Pinpoint the cell where the given text exists, returning its [X, Y] midpoint coordinate. 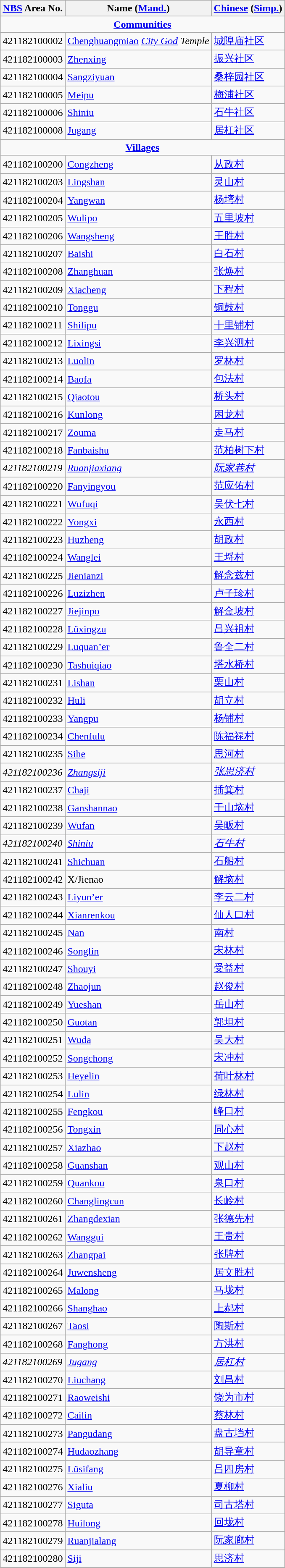
Ganshannao [138, 808]
Wufuqi [138, 504]
421182100269 [33, 1362]
仙人口村 [248, 915]
421182100224 [33, 558]
胡立村 [248, 700]
421182100237 [33, 790]
Xianrenkou [138, 915]
Sangziyuan [138, 77]
同心村 [248, 1130]
Lüxingzu [138, 629]
五里坡村 [248, 218]
421182100209 [33, 290]
鲁全二村 [248, 648]
张德先村 [248, 1219]
Qiaotou [138, 397]
解念兹村 [248, 575]
马垅村 [248, 1291]
Wufan [138, 826]
Shouyi [138, 969]
Lishan [138, 683]
城隍庙社区 [248, 41]
421182100273 [33, 1434]
Chenfulu [138, 737]
Sihe [138, 754]
421182100003 [33, 59]
Luzizhen [138, 594]
421182100276 [33, 1487]
Malong [138, 1291]
王埒村 [248, 558]
421182100225 [33, 575]
Siji [138, 1559]
卢子珍村 [248, 594]
NBS Area No. [33, 8]
421182100226 [33, 594]
张焕村 [248, 272]
观山村 [248, 1166]
振兴社区 [248, 59]
王胜村 [248, 236]
421182100245 [33, 933]
Quankou [138, 1183]
绿林村 [248, 1094]
Songlin [138, 951]
十里铺村 [248, 325]
长岭村 [248, 1201]
421182100274 [33, 1451]
Wanggui [138, 1237]
Shilipu [138, 325]
Lixingsi [138, 343]
421182100247 [33, 969]
421182100208 [33, 272]
杨塆村 [248, 200]
Wanglei [138, 558]
Xiacheng [138, 290]
泉口村 [248, 1183]
421182100220 [33, 486]
421182100240 [33, 844]
Wulipo [138, 218]
灵山村 [248, 182]
X/Jienao [138, 879]
思济村 [248, 1559]
421182100204 [33, 200]
421182100255 [33, 1112]
吕四房村 [248, 1469]
421182100270 [33, 1380]
吴畈村 [248, 826]
421182100215 [33, 397]
Fanbaishu [138, 450]
Wangsheng [138, 236]
Fanyingyou [138, 486]
421182100262 [33, 1237]
Yangpu [138, 719]
Juwensheng [138, 1272]
Communities [142, 24]
421182100241 [33, 862]
Xiazhao [138, 1147]
Yongxi [138, 522]
司古塔村 [248, 1505]
Zhaojun [138, 987]
Zhangsiji [138, 772]
李云二村 [248, 897]
421182100257 [33, 1147]
421182100230 [33, 665]
蔡林村 [248, 1416]
胡导章村 [248, 1451]
Taosi [138, 1326]
421182100222 [33, 522]
Shanghao [138, 1308]
421182100275 [33, 1469]
421182100261 [33, 1219]
Fanghong [138, 1344]
421182100246 [33, 951]
421182100248 [33, 987]
421182100244 [33, 915]
栗山村 [248, 683]
421182100232 [33, 700]
Chaji [138, 790]
岳山村 [248, 1004]
Huilong [138, 1523]
421182100249 [33, 1004]
421182100277 [33, 1505]
张思济村 [248, 772]
解金坡村 [248, 611]
Songchong [138, 1058]
421182100217 [33, 433]
宋林村 [248, 951]
Congzheng [138, 165]
石牛社区 [248, 113]
421182100200 [33, 165]
421182100205 [33, 218]
Nan [138, 933]
421182100219 [33, 469]
421182100280 [33, 1559]
421182100253 [33, 1076]
Zhanghuan [138, 272]
Xialiu [138, 1487]
Raoweishi [138, 1398]
Cailin [138, 1416]
Guotan [138, 1022]
Zhangdexian [138, 1219]
Changlingcun [138, 1201]
421182100250 [33, 1022]
Chinese (Simp.) [248, 8]
Chenghuangmiao City God Temple [138, 41]
Huli [138, 700]
赵俊村 [248, 987]
石牛村 [248, 844]
石船村 [248, 862]
Lingshan [138, 182]
思河村 [248, 754]
从政村 [248, 165]
421182100278 [33, 1523]
夏柳村 [248, 1487]
421182100239 [33, 826]
421182100005 [33, 95]
Luquan’er [138, 648]
Luolin [138, 361]
张牌村 [248, 1255]
Meipu [138, 95]
421182100008 [33, 131]
Villages [142, 147]
421182100260 [33, 1201]
Huzheng [138, 540]
421182100267 [33, 1326]
Lulin [138, 1094]
桑梓园社区 [248, 77]
梅浦社区 [248, 95]
421182100268 [33, 1344]
Hudaozhang [138, 1451]
峰口村 [248, 1112]
421182100228 [33, 629]
Baishi [138, 254]
421182100264 [33, 1272]
干山垴村 [248, 808]
吴伏七村 [248, 504]
宋冲村 [248, 1058]
421182100231 [33, 683]
范柏树下村 [248, 450]
421182100243 [33, 897]
421182100236 [33, 772]
421182100235 [33, 754]
421182100207 [33, 254]
421182100242 [33, 879]
Tashuiqiao [138, 665]
Kunlong [138, 415]
Pangudang [138, 1434]
受益村 [248, 969]
Zouma [138, 433]
包法村 [248, 379]
421182100251 [33, 1041]
Yangwan [138, 200]
范应佑村 [248, 486]
421182100271 [33, 1398]
421182100256 [33, 1130]
421182100002 [33, 41]
南村 [248, 933]
Lüsifang [138, 1469]
解垴村 [248, 879]
走马村 [248, 433]
居杠村 [248, 1362]
Ruanjialang [138, 1541]
Name (Mand.) [138, 8]
Tonggu [138, 307]
铜鼓村 [248, 307]
桥头村 [248, 397]
Heyelin [138, 1076]
421182100238 [33, 808]
塔水桥村 [248, 665]
421182100263 [33, 1255]
居杠社区 [248, 131]
421182100266 [33, 1308]
421182100272 [33, 1416]
421182100259 [33, 1183]
421182100214 [33, 379]
陈福禄村 [248, 737]
上郝村 [248, 1308]
陶斯村 [248, 1326]
421182100229 [33, 648]
421182100221 [33, 504]
421182100004 [33, 77]
吕兴祖村 [248, 629]
杨铺村 [248, 719]
荷叶林村 [248, 1076]
421182100279 [33, 1541]
罗林村 [248, 361]
下程村 [248, 290]
421182100212 [33, 343]
居文胜村 [248, 1272]
421182100233 [33, 719]
白石村 [248, 254]
阮家廊村 [248, 1541]
421182100210 [33, 307]
421182100227 [33, 611]
吴大村 [248, 1041]
李兴泗村 [248, 343]
Siguta [138, 1505]
Fengkou [138, 1112]
421182100252 [33, 1058]
Jienianzi [138, 575]
421182100234 [33, 737]
刘昌村 [248, 1380]
421182100258 [33, 1166]
胡政村 [248, 540]
插箕村 [248, 790]
421182100223 [33, 540]
Yueshan [138, 1004]
421182100254 [33, 1094]
Baofa [138, 379]
Wuda [138, 1041]
Liyun’er [138, 897]
Liuchang [138, 1380]
421182100218 [33, 450]
421182100203 [33, 182]
困龙村 [248, 415]
饶为市村 [248, 1398]
Zhangpai [138, 1255]
回垅村 [248, 1523]
王贵村 [248, 1237]
下赵村 [248, 1147]
421182100006 [33, 113]
421182100216 [33, 415]
Zhenxing [138, 59]
阮家巷村 [248, 469]
421182100213 [33, 361]
Tongxin [138, 1130]
方洪村 [248, 1344]
421182100265 [33, 1291]
永西村 [248, 522]
Ruanjiaxiang [138, 469]
盘古垱村 [248, 1434]
郭坦村 [248, 1022]
Guanshan [138, 1166]
Jiejinpo [138, 611]
421182100211 [33, 325]
Shichuan [138, 862]
421182100206 [33, 236]
